Output the (x, y) coordinate of the center of the cell containing the given text.  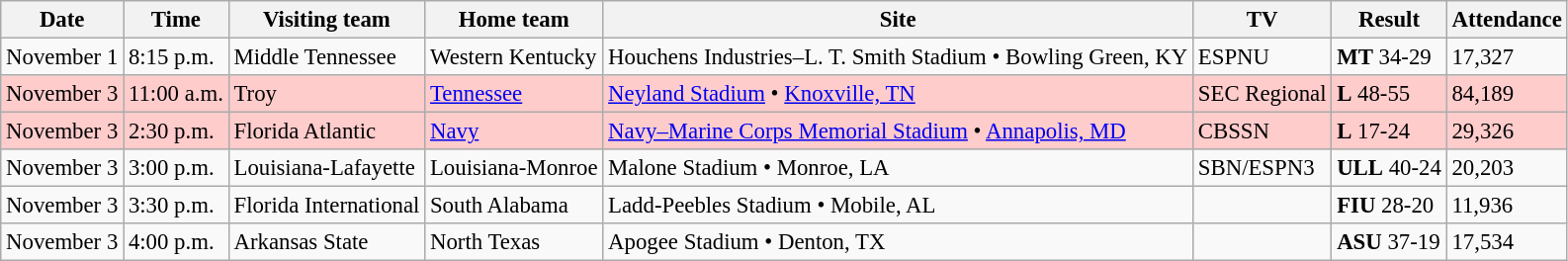
November 1 (62, 57)
20,203 (1507, 168)
South Alabama (514, 206)
Troy (326, 94)
Date (62, 20)
MT 34-29 (1389, 57)
3:00 p.m. (176, 168)
17,534 (1507, 242)
Neyland Stadium • Knoxville, TN (898, 94)
Site (898, 20)
L 48-55 (1389, 94)
Florida Atlantic (326, 131)
Florida International (326, 206)
11:00 a.m. (176, 94)
TV (1263, 20)
Time (176, 20)
Louisiana-Lafayette (326, 168)
Malone Stadium • Monroe, LA (898, 168)
North Texas (514, 242)
ESPNU (1263, 57)
FIU 28-20 (1389, 206)
SEC Regional (1263, 94)
Western Kentucky (514, 57)
CBSSN (1263, 131)
Navy (514, 131)
SBN/ESPN3 (1263, 168)
Ladd-Peebles Stadium • Mobile, AL (898, 206)
L 17-24 (1389, 131)
11,936 (1507, 206)
Louisiana-Monroe (514, 168)
Home team (514, 20)
ASU 37-19 (1389, 242)
17,327 (1507, 57)
29,326 (1507, 131)
Arkansas State (326, 242)
Tennessee (514, 94)
3:30 p.m. (176, 206)
ULL 40-24 (1389, 168)
Attendance (1507, 20)
84,189 (1507, 94)
Navy–Marine Corps Memorial Stadium • Annapolis, MD (898, 131)
4:00 p.m. (176, 242)
Apogee Stadium • Denton, TX (898, 242)
Visiting team (326, 20)
8:15 p.m. (176, 57)
Result (1389, 20)
Houchens Industries–L. T. Smith Stadium • Bowling Green, KY (898, 57)
Middle Tennessee (326, 57)
2:30 p.m. (176, 131)
